Locate the cell with the specified text and output its (x, y) center coordinate. 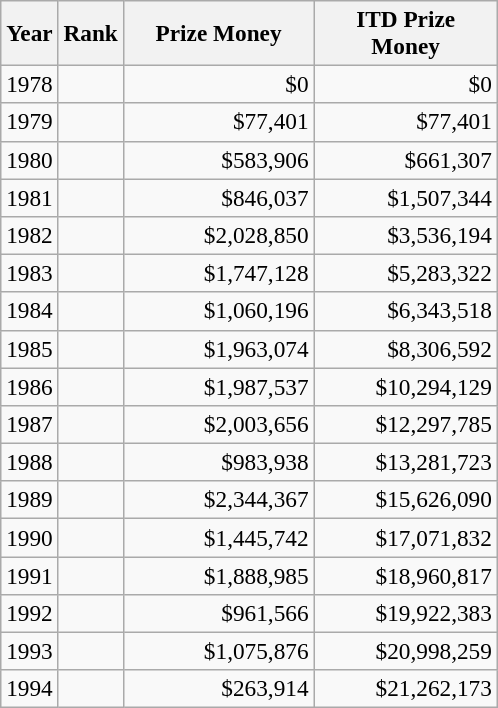
Year (30, 32)
1991 (30, 575)
$2,344,367 (218, 500)
1981 (30, 197)
1989 (30, 500)
$5,283,322 (406, 273)
$6,343,518 (406, 311)
1984 (30, 311)
1992 (30, 613)
$3,536,194 (406, 235)
$1,747,128 (218, 273)
1980 (30, 160)
1994 (30, 689)
1983 (30, 273)
$21,262,173 (406, 689)
$583,906 (218, 160)
Prize Money (218, 32)
$1,075,876 (218, 651)
$17,071,832 (406, 537)
$19,922,383 (406, 613)
$1,987,537 (218, 386)
$1,963,074 (218, 349)
1987 (30, 424)
$263,914 (218, 689)
$1,888,985 (218, 575)
$12,297,785 (406, 424)
$1,445,742 (218, 537)
$2,003,656 (218, 424)
1993 (30, 651)
$661,307 (406, 160)
$1,060,196 (218, 311)
$2,028,850 (218, 235)
$1,507,344 (406, 197)
$983,938 (218, 462)
1979 (30, 122)
1982 (30, 235)
1978 (30, 84)
$20,998,259 (406, 651)
$18,960,817 (406, 575)
1988 (30, 462)
$15,626,090 (406, 500)
ITD Prize Money (406, 32)
$961,566 (218, 613)
1985 (30, 349)
$13,281,723 (406, 462)
$10,294,129 (406, 386)
1990 (30, 537)
1986 (30, 386)
$8,306,592 (406, 349)
Rank (90, 32)
$846,037 (218, 197)
